Locate the cell with the specified text and output its [x, y] center coordinate. 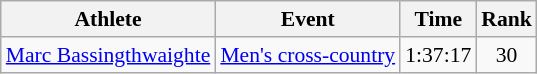
Men's cross-country [308, 55]
Marc Bassingthwaighte [108, 55]
Time [438, 19]
1:37:17 [438, 55]
Rank [506, 19]
Event [308, 19]
30 [506, 55]
Athlete [108, 19]
